Pinpoint the cell where the given text exists, returning its (X, Y) midpoint coordinate. 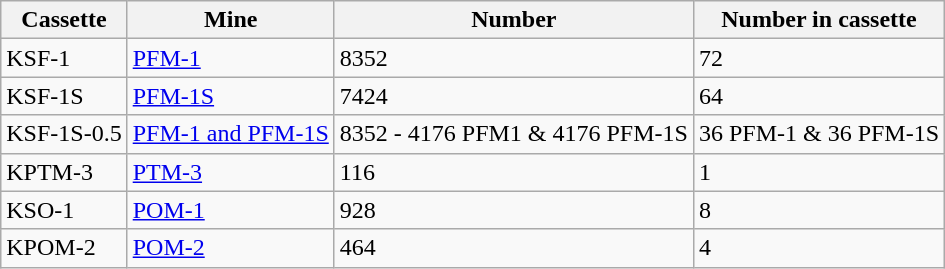
Number in cassette (818, 20)
KSO-1 (64, 210)
PFM-1S (230, 96)
KPTM-3 (64, 172)
8 (818, 210)
KSF-1S-0.5 (64, 134)
Number (514, 20)
KSF-1 (64, 58)
PFM-1 (230, 58)
Mine (230, 20)
7424 (514, 96)
1 (818, 172)
PTM-3 (230, 172)
36 PFM-1 & 36 PFM-1S (818, 134)
116 (514, 172)
KPOM-2 (64, 248)
PFM-1 and PFM-1S (230, 134)
KSF-1S (64, 96)
72 (818, 58)
Cassette (64, 20)
8352 - 4176 PFM1 & 4176 PFM-1S (514, 134)
4 (818, 248)
464 (514, 248)
928 (514, 210)
64 (818, 96)
8352 (514, 58)
POM-1 (230, 210)
POM-2 (230, 248)
